Capture the cell that displays the provided text and extract its (x, y) central coordinate. 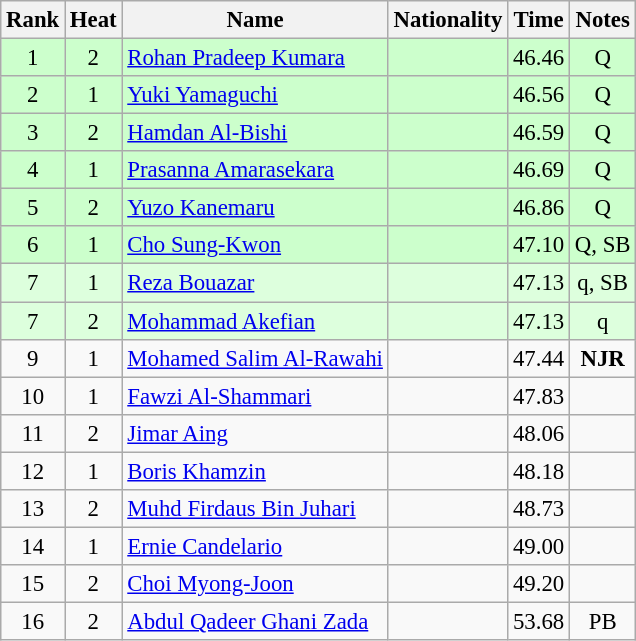
Abdul Qadeer Ghani Zada (255, 621)
46.46 (539, 58)
Name (255, 20)
46.86 (539, 208)
47.10 (539, 245)
Muhd Firdaus Bin Juhari (255, 509)
Choi Myong-Joon (255, 584)
46.59 (539, 133)
NJR (603, 358)
Mohammad Akefian (255, 321)
10 (33, 396)
4 (33, 170)
Reza Bouazar (255, 283)
Rank (33, 20)
Heat (94, 20)
Boris Khamzin (255, 471)
Mohamed Salim Al-Rawahi (255, 358)
46.69 (539, 170)
13 (33, 509)
Yuki Yamaguchi (255, 95)
48.18 (539, 471)
Notes (603, 20)
6 (33, 245)
53.68 (539, 621)
46.56 (539, 95)
Q, SB (603, 245)
q (603, 321)
12 (33, 471)
14 (33, 546)
5 (33, 208)
Hamdan Al-Bishi (255, 133)
Time (539, 20)
11 (33, 433)
16 (33, 621)
Fawzi Al-Shammari (255, 396)
q, SB (603, 283)
47.83 (539, 396)
49.20 (539, 584)
Jimar Aing (255, 433)
Nationality (448, 20)
48.73 (539, 509)
3 (33, 133)
PB (603, 621)
9 (33, 358)
Yuzo Kanemaru (255, 208)
Ernie Candelario (255, 546)
Prasanna Amarasekara (255, 170)
47.44 (539, 358)
Rohan Pradeep Kumara (255, 58)
49.00 (539, 546)
Cho Sung-Kwon (255, 245)
48.06 (539, 433)
15 (33, 584)
